Determine the [X, Y] coordinate at the center of the cell enclosing the given text.  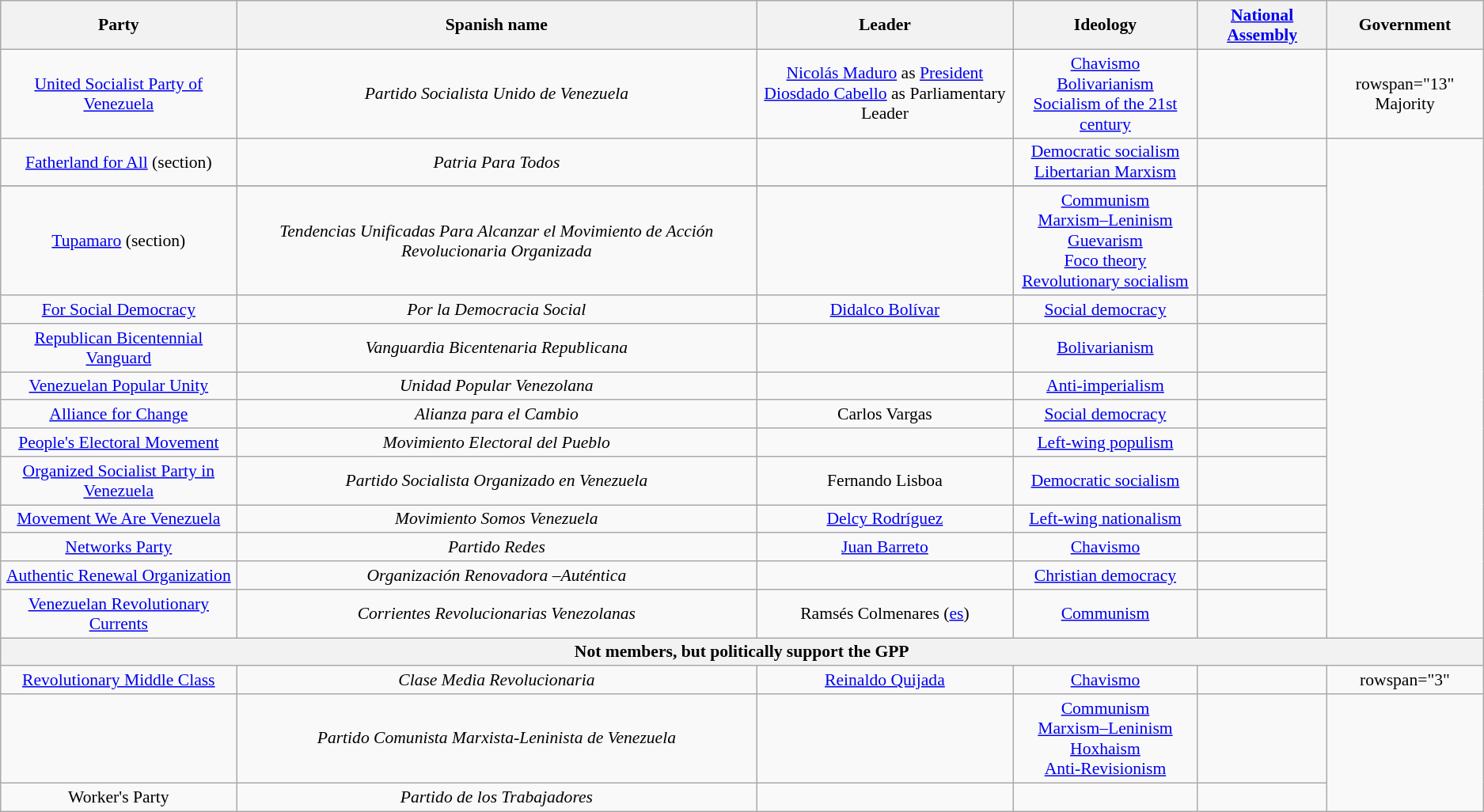
Not members, but politically support the GPP [742, 652]
National Assembly [1262, 25]
Nicolás Maduro as PresidentDiosdado Cabello as Parliamentary Leader [885, 93]
Authentic Renewal Organization [119, 575]
Worker's Party [119, 797]
For Social Democracy [119, 309]
Spanish name [497, 25]
Vanguardia Bicentenaria Republicana [497, 348]
Organización Renovadora –Auténtica [497, 575]
Carlos Vargas [885, 415]
Tupamaro (section) [119, 241]
Democratic socialism [1105, 481]
Ramsés Colmenares (es) [885, 614]
rowspan="3" [1404, 681]
CommunismMarxism–LeninismGuevarismFoco theoryRevolutionary socialism [1105, 241]
Unidad Popular Venezolana [497, 386]
Alliance for Change [119, 415]
Partido Socialista Organizado en Venezuela [497, 481]
Alianza para el Cambio [497, 415]
Leader [885, 25]
Government [1404, 25]
Delcy Rodríguez [885, 519]
Ideology [1105, 25]
Party [119, 25]
Partido Redes [497, 548]
People's Electoral Movement [119, 442]
Corrientes Revolucionarias Venezolanas [497, 614]
Venezuelan Revolutionary Currents [119, 614]
Bolivarianism [1105, 348]
Didalco Bolívar [885, 309]
Organized Socialist Party in Venezuela [119, 481]
Tendencias Unificadas Para Alcanzar el Movimiento de Acción Revolucionaria Organizada [497, 241]
Partido Comunista Marxista-Leninista de Venezuela [497, 738]
Movement We Are Venezuela [119, 519]
Movimiento Somos Venezuela [497, 519]
Revolutionary Middle Class [119, 681]
CommunismMarxism–LeninismHoxhaismAnti-Revisionism [1105, 738]
Democratic socialismLibertarian Marxism [1105, 161]
rowspan="13" Majority [1404, 93]
Venezuelan Popular Unity [119, 386]
Partido de los Trabajadores [497, 797]
United Socialist Party of Venezuela [119, 93]
Por la Democracia Social [497, 309]
Patria Para Todos [497, 161]
Clase Media Revolucionaria [497, 681]
Communism [1105, 614]
Anti-imperialism [1105, 386]
Reinaldo Quijada [885, 681]
Left-wing populism [1105, 442]
Movimiento Electoral del Pueblo [497, 442]
Networks Party [119, 548]
ChavismoBolivarianismSocialism of the 21st century [1105, 93]
Left-wing nationalism [1105, 519]
Fatherland for All (section) [119, 161]
Partido Socialista Unido de Venezuela [497, 93]
Republican Bicentennial Vanguard [119, 348]
Christian democracy [1105, 575]
Fernando Lisboa [885, 481]
Juan Barreto [885, 548]
